Return the (X, Y) coordinate for the center point of the cell that contains the specified text.  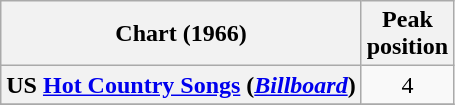
Chart (1966) (181, 34)
Peak position (407, 34)
US Hot Country Songs (Billboard) (181, 85)
4 (407, 85)
